Find where the given text appears and provide that cell's center as (X, Y) coordinate. 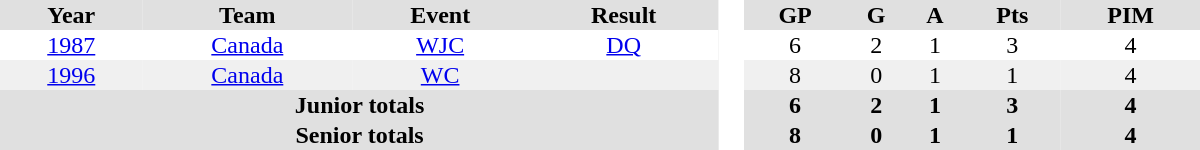
1987 (72, 45)
GP (795, 15)
PIM (1130, 15)
Event (440, 15)
Pts (1012, 15)
Team (248, 15)
Year (72, 15)
G (876, 15)
WJC (440, 45)
Junior totals (360, 105)
DQ (624, 45)
1996 (72, 75)
Result (624, 15)
Senior totals (360, 135)
WC (440, 75)
A (934, 15)
